Provide the (x, y) coordinate of the cell's center where the given text is located.  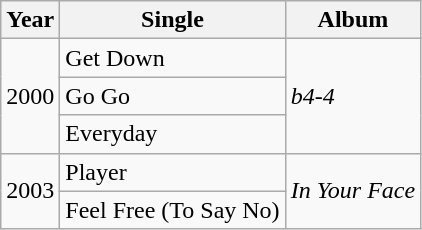
Player (172, 172)
Year (30, 20)
b4-4 (353, 96)
Album (353, 20)
In Your Face (353, 191)
2003 (30, 191)
Feel Free (To Say No) (172, 210)
Single (172, 20)
2000 (30, 96)
Go Go (172, 96)
Everyday (172, 134)
Get Down (172, 58)
